Pinpoint the cell where the given text exists, returning its (x, y) midpoint coordinate. 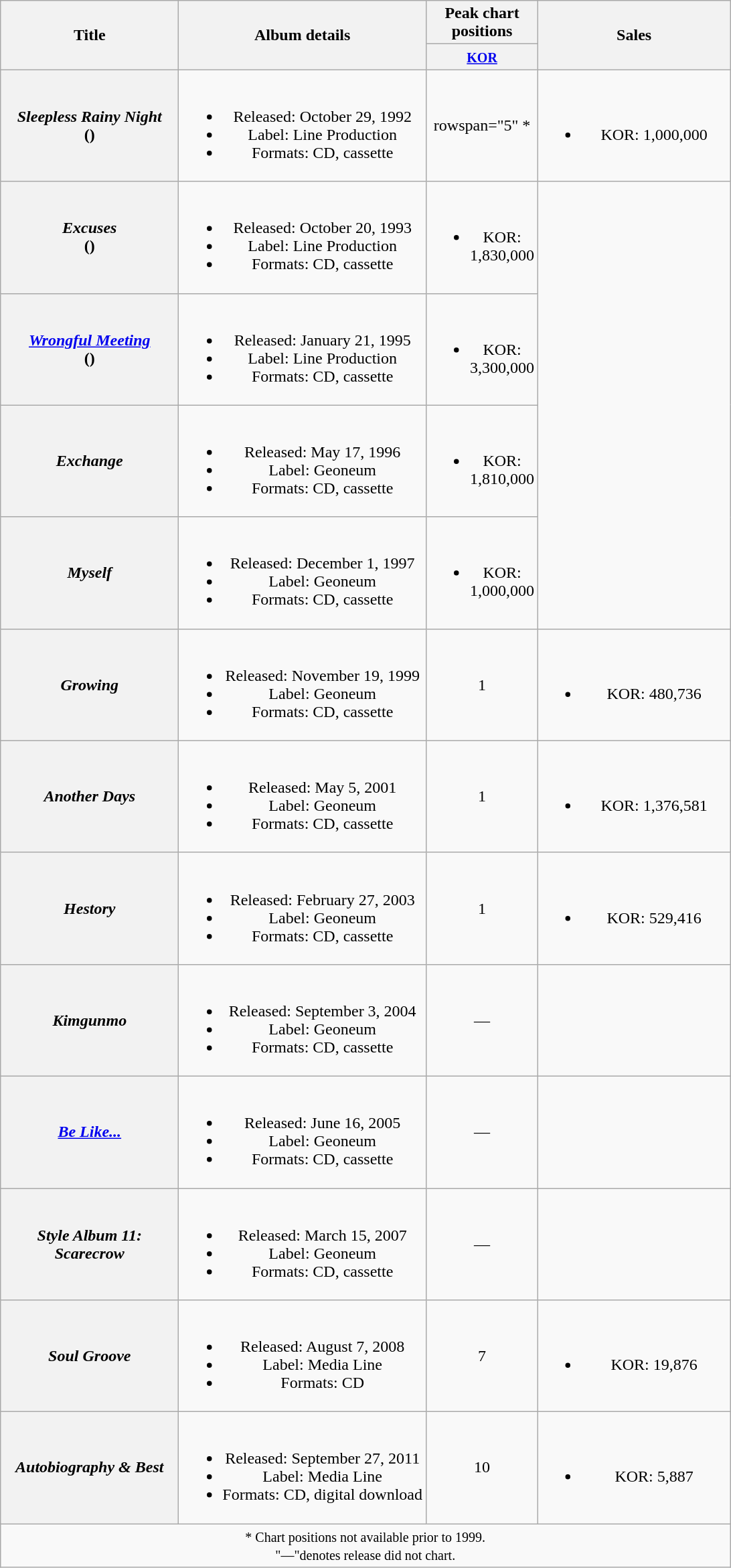
Released: September 3, 2004Label: GeoneumFormats: CD, cassette (303, 1020)
Released: May 5, 2001Label: GeoneumFormats: CD, cassette (303, 797)
Title (90, 35)
Growing (90, 684)
Released: October 29, 1992Label: Line ProductionFormats: CD, cassette (303, 126)
KOR: 529,416 (635, 908)
Soul Groove (90, 1356)
KOR: 1,810,000 (482, 461)
KOR: 5,887 (635, 1468)
Released: February 27, 2003Label: GeoneumFormats: CD, cassette (303, 908)
Wrongful Meeting() (90, 349)
Released: March 15, 2007Label: GeoneumFormats: CD, cassette (303, 1244)
Released: May 17, 1996Label: GeoneumFormats: CD, cassette (303, 461)
KOR: 3,300,000 (482, 349)
Style Album 11: Scarecrow (90, 1244)
Excuses() (90, 237)
KOR: 1,376,581 (635, 797)
Released: June 16, 2005Label: GeoneumFormats: CD, cassette (303, 1131)
rowspan="5" * (482, 126)
* Chart positions not available prior to 1999."—"denotes release did not chart. (365, 1545)
KOR: 480,736 (635, 684)
7 (482, 1356)
Kimgunmo (90, 1020)
Be Like... (90, 1131)
Peak chart positions (482, 23)
Sales (635, 35)
Myself (90, 573)
Released: October 20, 1993Label: Line ProductionFormats: CD, cassette (303, 237)
Another Days (90, 797)
Released: November 19, 1999Label: GeoneumFormats: CD, cassette (303, 684)
Released: August 7, 2008Label: Media LineFormats: CD (303, 1356)
Sleepless Rainy Night() (90, 126)
Exchange (90, 461)
Released: January 21, 1995Label: Line ProductionFormats: CD, cassette (303, 349)
Album details (303, 35)
Released: September 27, 2011Label: Media LineFormats: CD, digital download (303, 1468)
KOR: 1,830,000 (482, 237)
Released: December 1, 1997Label: GeoneumFormats: CD, cassette (303, 573)
KOR: 19,876 (635, 1356)
Hestory (90, 908)
10 (482, 1468)
Autobiography & Best (90, 1468)
KOR (482, 57)
